Detect which cell encompasses the target text, then output its (X, Y) center coordinate. 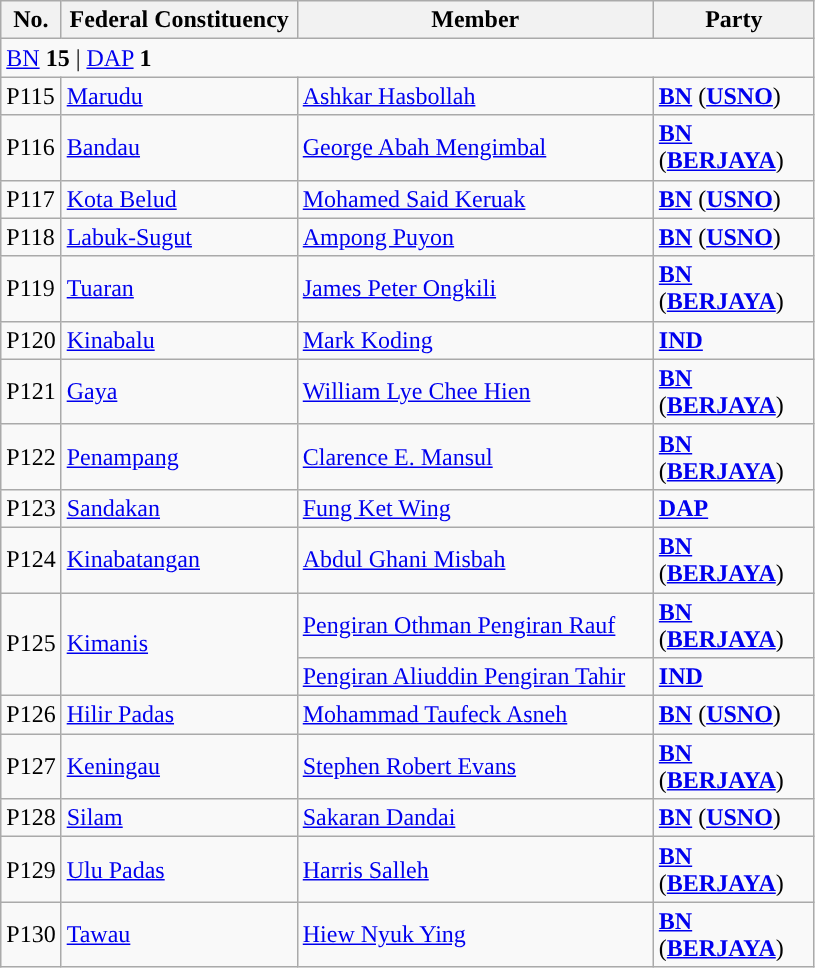
P125 (31, 644)
P117 (31, 199)
Stephen Robert Evans (475, 766)
Penampang (179, 456)
Labuk-Sugut (179, 237)
Member (475, 20)
P123 (31, 508)
Tawau (179, 934)
George Abah Mengimbal (475, 148)
Party (734, 20)
P121 (31, 392)
Mohamed Said Keruak (475, 199)
Sakaran Dandai (475, 818)
Keningau (179, 766)
Gaya (179, 392)
No. (31, 20)
Harris Salleh (475, 870)
Hiew Nyuk Ying (475, 934)
Silam (179, 818)
DAP (734, 508)
BN 15 | DAP 1 (408, 58)
Abdul Ghani Misbah (475, 560)
James Peter Ongkili (475, 288)
P116 (31, 148)
Kimanis (179, 644)
P129 (31, 870)
Clarence E. Mansul (475, 456)
P119 (31, 288)
P130 (31, 934)
Mohammad Taufeck Asneh (475, 715)
Mark Koding (475, 340)
P124 (31, 560)
Bandau (179, 148)
P126 (31, 715)
Marudu (179, 96)
Ampong Puyon (475, 237)
Ashkar Hasbollah (475, 96)
Fung Ket Wing (475, 508)
P128 (31, 818)
Kinabatangan (179, 560)
P122 (31, 456)
Ulu Padas (179, 870)
Sandakan (179, 508)
Kota Belud (179, 199)
P118 (31, 237)
Hilir Padas (179, 715)
Pengiran Othman Pengiran Rauf (475, 624)
P120 (31, 340)
William Lye Chee Hien (475, 392)
Pengiran Aliuddin Pengiran Tahir (475, 677)
P127 (31, 766)
Kinabalu (179, 340)
Federal Constituency (179, 20)
P115 (31, 96)
Tuaran (179, 288)
